Search for the cell housing the specified text and yield its [x, y] center coordinate. 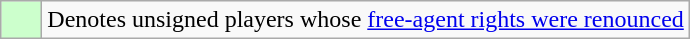
Denotes unsigned players whose free-agent rights were renounced [366, 20]
